Identify which cell holds the provided text, then report its (X, Y) central coordinate. 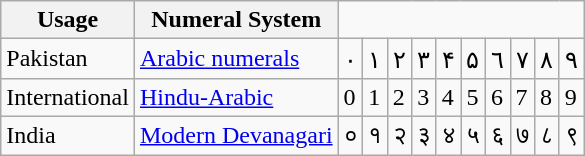
5 (474, 97)
५ (474, 135)
۳ (424, 59)
6 (498, 97)
९ (572, 135)
० (350, 135)
0 (350, 97)
۹ (572, 59)
Modern Devanagari (236, 135)
4 (448, 97)
८ (548, 135)
۲ (400, 59)
४ (448, 135)
Numeral System (236, 20)
2 (400, 97)
१ (376, 135)
Pakistan (68, 59)
۵ (474, 59)
۷ (522, 59)
1 (376, 97)
3 (424, 97)
Usage (68, 20)
Arabic numerals (236, 59)
२ (400, 135)
٦ (498, 59)
8 (548, 97)
9 (572, 97)
७ (522, 135)
۰ (350, 59)
Hindu-Arabic (236, 97)
۸ (548, 59)
International (68, 97)
६ (498, 135)
۱ (376, 59)
7 (522, 97)
۴ (448, 59)
३ (424, 135)
India (68, 135)
